Locate the cell with the specified text and output its (x, y) center coordinate. 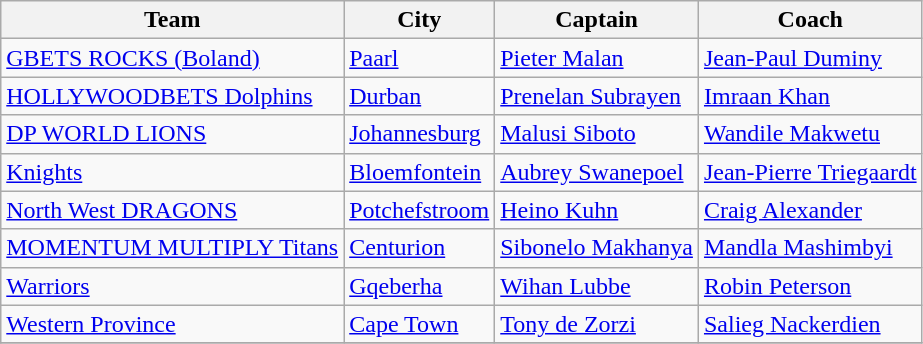
Aubrey Swanepoel (597, 172)
Western Province (172, 324)
Cape Town (420, 324)
Wandile Makwetu (810, 134)
Warriors (172, 286)
MOMENTUM MULTIPLY Titans (172, 248)
HOLLYWOODBETS Dolphins (172, 96)
GBETS ROCKS (Boland) (172, 58)
Tony de Zorzi (597, 324)
Wihan Lubbe (597, 286)
Durban (420, 96)
Paarl (420, 58)
Jean-Paul Duminy (810, 58)
Heino Kuhn (597, 210)
Craig Alexander (810, 210)
Mandla Mashimbyi (810, 248)
Malusi Siboto (597, 134)
Centurion (420, 248)
Captain (597, 20)
DP WORLD LIONS (172, 134)
Coach (810, 20)
Bloemfontein (420, 172)
Team (172, 20)
Imraan Khan (810, 96)
Prenelan Subrayen (597, 96)
Jean-Pierre Triegaardt (810, 172)
Knights (172, 172)
Sibonelo Makhanya (597, 248)
Potchefstroom (420, 210)
Gqeberha (420, 286)
City (420, 20)
Salieg Nackerdien (810, 324)
Robin Peterson (810, 286)
Johannesburg (420, 134)
Pieter Malan (597, 58)
North West DRAGONS (172, 210)
